Provide the [x, y] coordinate of the cell's center where the given text is located.  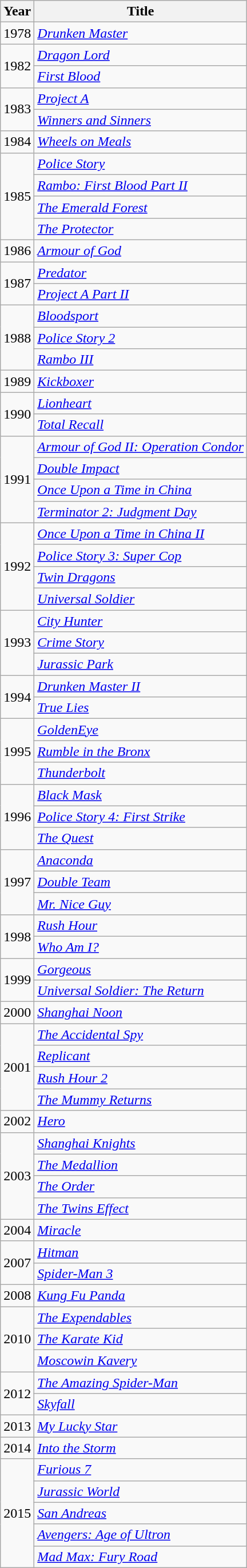
Lionheart [141, 403]
Skyfall [141, 1404]
Once Upon a Time in China II [141, 534]
1990 [17, 414]
2015 [17, 1513]
Police Story 3: Super Cop [141, 555]
The Mummy Returns [141, 1100]
Mr. Nice Guy [141, 904]
2001 [17, 1067]
Spider-Man 3 [141, 1273]
2010 [17, 1339]
Into the Storm [141, 1448]
Drunken Master [141, 33]
Police Story 2 [141, 338]
Twin Dragons [141, 577]
Total Recall [141, 425]
Who Am I? [141, 947]
Universal Soldier: The Return [141, 991]
Kung Fu Panda [141, 1295]
Rambo: First Blood Part II [141, 185]
2007 [17, 1263]
1996 [17, 817]
1989 [17, 381]
1984 [17, 142]
2008 [17, 1295]
Furious 7 [141, 1470]
Police Story [141, 164]
Bloodsport [141, 316]
2002 [17, 1121]
Title [141, 11]
Once Upon a Time in China [141, 490]
Anaconda [141, 860]
2000 [17, 1013]
San Andreas [141, 1513]
Rumble in the Bronx [141, 751]
1997 [17, 882]
The Accidental Spy [141, 1034]
Rush Hour 2 [141, 1078]
1992 [17, 566]
Jurassic Park [141, 664]
Double Impact [141, 468]
1998 [17, 936]
Hitman [141, 1252]
Hero [141, 1121]
1991 [17, 479]
Predator [141, 273]
Mad Max: Fury Road [141, 1557]
Dragon Lord [141, 55]
Shanghai Noon [141, 1013]
2014 [17, 1448]
Double Team [141, 882]
Armour of God II: Operation Condor [141, 447]
The Karate Kid [141, 1339]
2003 [17, 1176]
Thunderbolt [141, 773]
Project A [141, 98]
The Expendables [141, 1317]
2013 [17, 1426]
Drunken Master II [141, 686]
Shanghai Knights [141, 1143]
2012 [17, 1394]
Rambo III [141, 360]
1982 [17, 66]
1987 [17, 284]
The Twins Effect [141, 1208]
Gorgeous [141, 969]
Miracle [141, 1230]
Winners and Sinners [141, 120]
Jurassic World [141, 1491]
1985 [17, 196]
The Emerald Forest [141, 207]
City Hunter [141, 620]
Project A Part II [141, 295]
The Medallion [141, 1165]
The Order [141, 1187]
The Amazing Spider-Man [141, 1383]
My Lucky Star [141, 1426]
1988 [17, 338]
Replicant [141, 1056]
1983 [17, 109]
Kickboxer [141, 381]
First Blood [141, 77]
Year [17, 11]
Crime Story [141, 643]
Rush Hour [141, 925]
1993 [17, 642]
Avengers: Age of Ultron [141, 1535]
1986 [17, 250]
Moscowin Kavery [141, 1361]
The Quest [141, 838]
1995 [17, 751]
1999 [17, 980]
Universal Soldier [141, 599]
GoldenEye [141, 730]
Police Story 4: First Strike [141, 817]
1994 [17, 697]
Terminator 2: Judgment Day [141, 512]
Black Mask [141, 795]
2004 [17, 1230]
The Protector [141, 229]
Armour of God [141, 250]
1978 [17, 33]
Wheels on Meals [141, 142]
True Lies [141, 708]
